Return the [x, y] coordinate for the center point of the cell that contains the specified text.  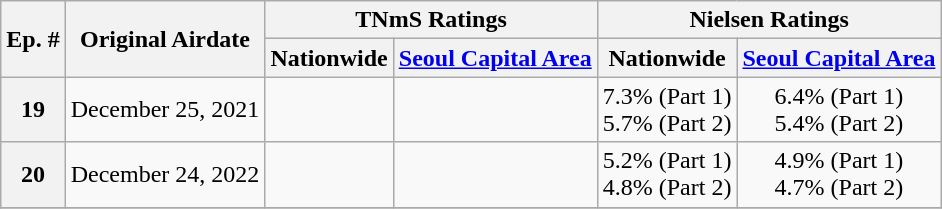
Ep. # [33, 39]
December 24, 2022 [165, 174]
6.4% (Part 1)5.4% (Part 2) [839, 110]
4.9% (Part 1)4.7% (Part 2) [839, 174]
19 [33, 110]
7.3% (Part 1)5.7% (Part 2) [667, 110]
20 [33, 174]
December 25, 2021 [165, 110]
Nielsen Ratings [769, 20]
Original Airdate [165, 39]
5.2% (Part 1)4.8% (Part 2) [667, 174]
TNmS Ratings [431, 20]
